Extract the [x, y] coordinate from the center of the cell holding the provided text.  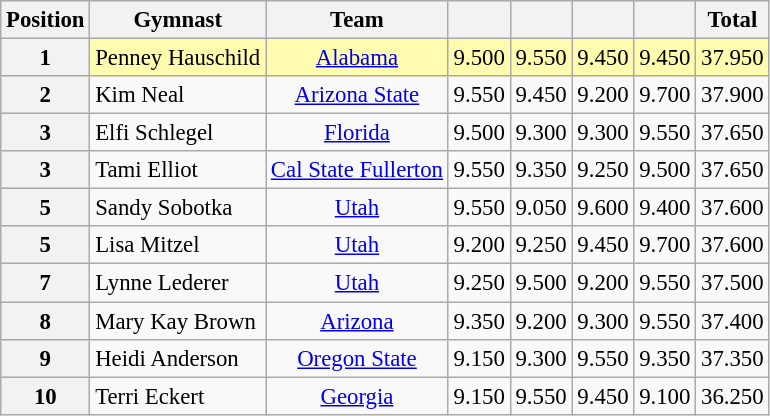
9.600 [603, 208]
Elfi Schlegel [178, 133]
1 [46, 58]
37.950 [732, 58]
Lisa Mitzel [178, 245]
Position [46, 20]
Mary Kay Brown [178, 321]
9.100 [665, 396]
Cal State Fullerton [358, 170]
2 [46, 95]
Arizona [358, 321]
Heidi Anderson [178, 358]
8 [46, 321]
Team [358, 20]
9 [46, 358]
9.400 [665, 208]
Total [732, 20]
37.500 [732, 283]
9.050 [541, 208]
Alabama [358, 58]
37.400 [732, 321]
10 [46, 396]
Terri Eckert [178, 396]
Gymnast [178, 20]
Tami Elliot [178, 170]
Kim Neal [178, 95]
Arizona State [358, 95]
Penney Hauschild [178, 58]
37.350 [732, 358]
Sandy Sobotka [178, 208]
Florida [358, 133]
Lynne Lederer [178, 283]
Oregon State [358, 358]
7 [46, 283]
36.250 [732, 396]
37.900 [732, 95]
Georgia [358, 396]
